Scan for the cell matching the given text and deliver its (X, Y) coordinate at center. 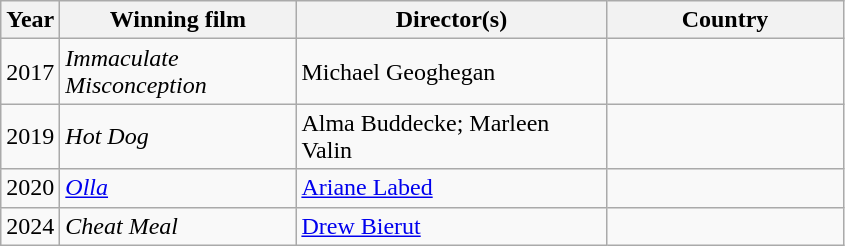
Ariane Labed (452, 188)
Winning film (178, 20)
2017 (30, 72)
2020 (30, 188)
Olla (178, 188)
2024 (30, 226)
Alma Buddecke; Marleen Valin (452, 136)
Cheat Meal (178, 226)
Drew Bierut (452, 226)
Country (725, 20)
2019 (30, 136)
Director(s) (452, 20)
ImmaculateMisconception (178, 72)
Michael Geoghegan (452, 72)
Year (30, 20)
Hot Dog (178, 136)
